Find where the given text appears and provide that cell's center as [X, Y] coordinate. 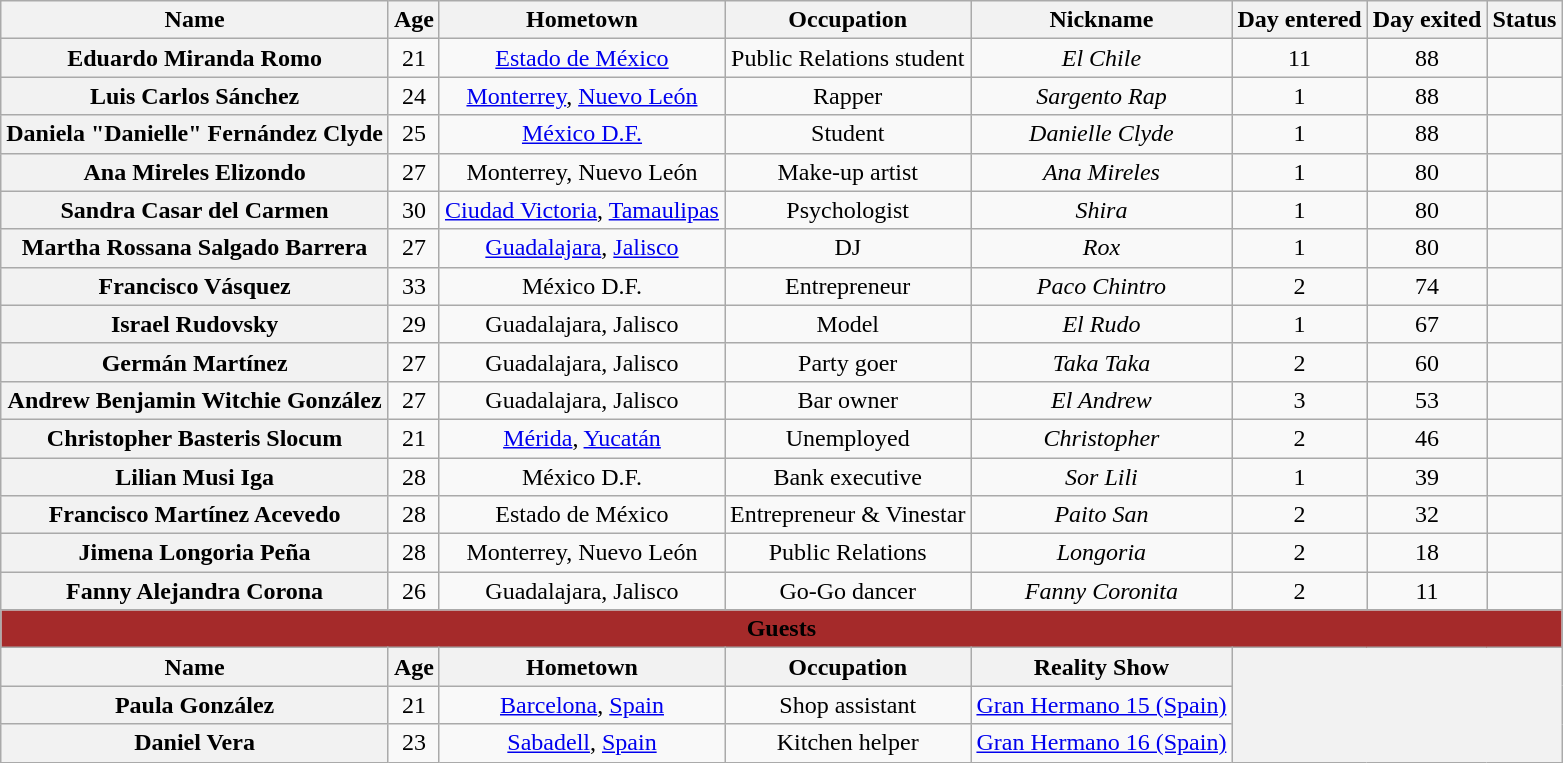
Student [847, 134]
Guests [782, 629]
Ana Mireles [1102, 172]
Francisco Vásquez [195, 286]
Daniel Vera [195, 743]
Entrepreneur & Vinestar [847, 515]
Public Relations [847, 553]
Status [1524, 20]
60 [1427, 362]
Psychologist [847, 210]
46 [1427, 438]
32 [1427, 515]
Barcelona, Spain [582, 705]
Bank executive [847, 477]
33 [414, 286]
Christopher [1102, 438]
Sandra Casar del Carmen [195, 210]
Paito San [1102, 515]
Fanny Alejandra Corona [195, 591]
Model [847, 324]
El Rudo [1102, 324]
29 [414, 324]
Lilian Musi Iga [195, 477]
3 [1300, 400]
18 [1427, 553]
Mérida, Yucatán [582, 438]
Martha Rossana Salgado Barrera [195, 248]
Andrew Benjamin Witchie González [195, 400]
Make-up artist [847, 172]
Rox [1102, 248]
Entrepreneur [847, 286]
Longoria [1102, 553]
30 [414, 210]
74 [1427, 286]
Jimena Longoria Peña [195, 553]
Rapper [847, 96]
Christopher Basteris Slocum [195, 438]
39 [1427, 477]
Germán Martínez [195, 362]
Luis Carlos Sánchez [195, 96]
Sargento Rap [1102, 96]
Israel Rudovsky [195, 324]
Ciudad Victoria, Tamaulipas [582, 210]
Party goer [847, 362]
Shira [1102, 210]
53 [1427, 400]
Paula González [195, 705]
Shop assistant [847, 705]
Gran Hermano 15 (Spain) [1102, 705]
Day exited [1427, 20]
Sor Lili [1102, 477]
25 [414, 134]
Kitchen helper [847, 743]
Eduardo Miranda Romo [195, 58]
El Chile [1102, 58]
Ana Mireles Elizondo [195, 172]
Public Relations student [847, 58]
24 [414, 96]
Bar owner [847, 400]
67 [1427, 324]
Paco Chintro [1102, 286]
Sabadell, Spain [582, 743]
Unemployed [847, 438]
26 [414, 591]
Reality Show [1102, 667]
Gran Hermano 16 (Spain) [1102, 743]
Day entered [1300, 20]
Fanny Coronita [1102, 591]
DJ [847, 248]
Francisco Martínez Acevedo [195, 515]
Daniela "Danielle" Fernández Clyde [195, 134]
Taka Taka [1102, 362]
El Andrew [1102, 400]
Danielle Clyde [1102, 134]
Go-Go dancer [847, 591]
Nickname [1102, 20]
23 [414, 743]
